Extract the (x, y) coordinate from the center of the cell holding the provided text.  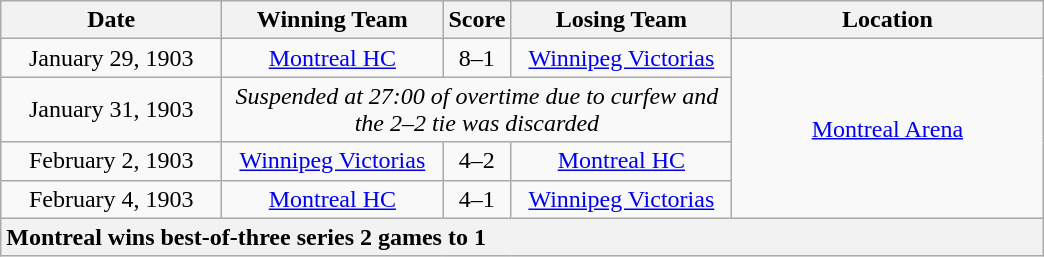
January 31, 1903 (112, 110)
Suspended at 27:00 of overtime due to curfew and the 2–2 tie was discarded (477, 110)
4–2 (477, 161)
Winning Team (332, 20)
February 4, 1903 (112, 199)
8–1 (477, 58)
Montreal wins best-of-three series 2 games to 1 (522, 237)
4–1 (477, 199)
Date (112, 20)
Location (888, 20)
Montreal Arena (888, 128)
February 2, 1903 (112, 161)
January 29, 1903 (112, 58)
Losing Team (622, 20)
Score (477, 20)
